Output the (x, y) coordinate of the center of the cell containing the given text.  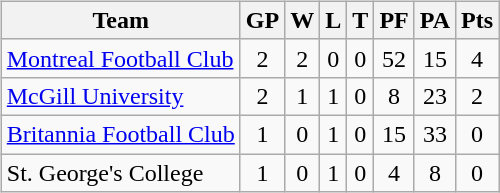
Team (120, 20)
33 (434, 134)
T (360, 20)
GP (262, 20)
Pts (478, 20)
Montreal Football Club (120, 58)
Britannia Football Club (120, 134)
St. George's College (120, 173)
PF (394, 20)
PA (434, 20)
McGill University (120, 96)
L (334, 20)
52 (394, 58)
23 (434, 96)
W (302, 20)
